Find where the given text appears and provide that cell's center as (x, y) coordinate. 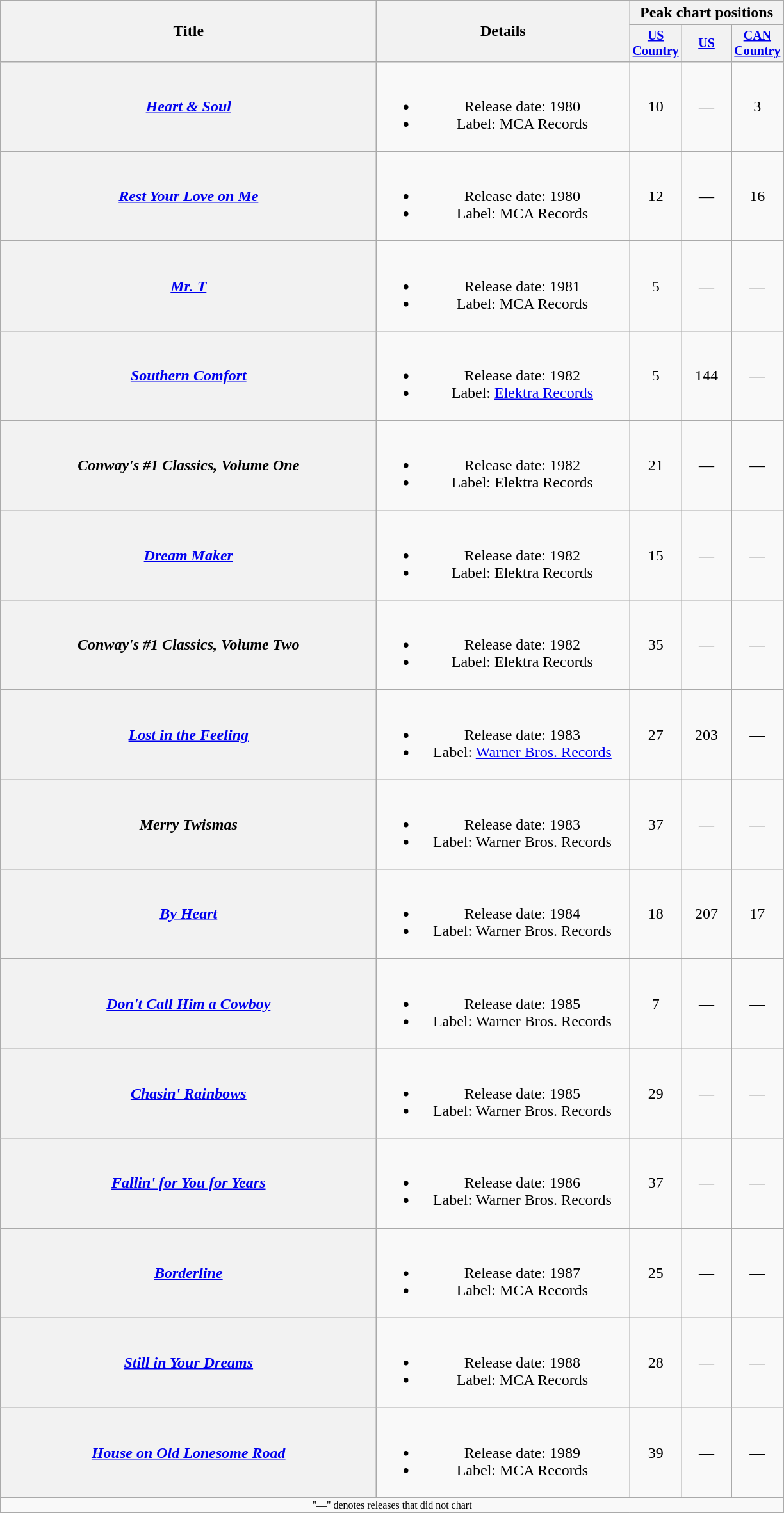
18 (656, 914)
US Country (656, 44)
By Heart (188, 914)
Dream Maker (188, 555)
Heart & Soul (188, 106)
29 (656, 1093)
12 (656, 196)
Title (188, 31)
Conway's #1 Classics, Volume Two (188, 645)
Merry Twismas (188, 824)
Fallin' for You for Years (188, 1183)
39 (656, 1452)
10 (656, 106)
15 (656, 555)
Southern Comfort (188, 375)
Still in Your Dreams (188, 1362)
Release date: 1986Label: Warner Bros. Records (503, 1183)
17 (758, 914)
21 (656, 466)
Mr. T (188, 286)
Release date: 1989Label: MCA Records (503, 1452)
16 (758, 196)
25 (656, 1273)
7 (656, 1004)
Details (503, 31)
Borderline (188, 1273)
"—" denotes releases that did not chart (392, 1505)
Peak chart positions (706, 13)
Release date: 1984Label: Warner Bros. Records (503, 914)
3 (758, 106)
Conway's #1 Classics, Volume One (188, 466)
Chasin' Rainbows (188, 1093)
Don't Call Him a Cowboy (188, 1004)
Release date: 1988Label: MCA Records (503, 1362)
CAN Country (758, 44)
Lost in the Feeling (188, 735)
144 (707, 375)
207 (707, 914)
US (707, 44)
28 (656, 1362)
27 (656, 735)
Release date: 1987Label: MCA Records (503, 1273)
House on Old Lonesome Road (188, 1452)
Rest Your Love on Me (188, 196)
Release date: 1981Label: MCA Records (503, 286)
35 (656, 645)
203 (707, 735)
